Determine the (X, Y) coordinate at the center of the cell enclosing the given text.  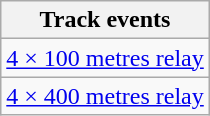
Track events (106, 20)
4 × 400 metres relay (106, 96)
4 × 100 metres relay (106, 58)
